Pinpoint the cell where the given text exists, returning its [x, y] midpoint coordinate. 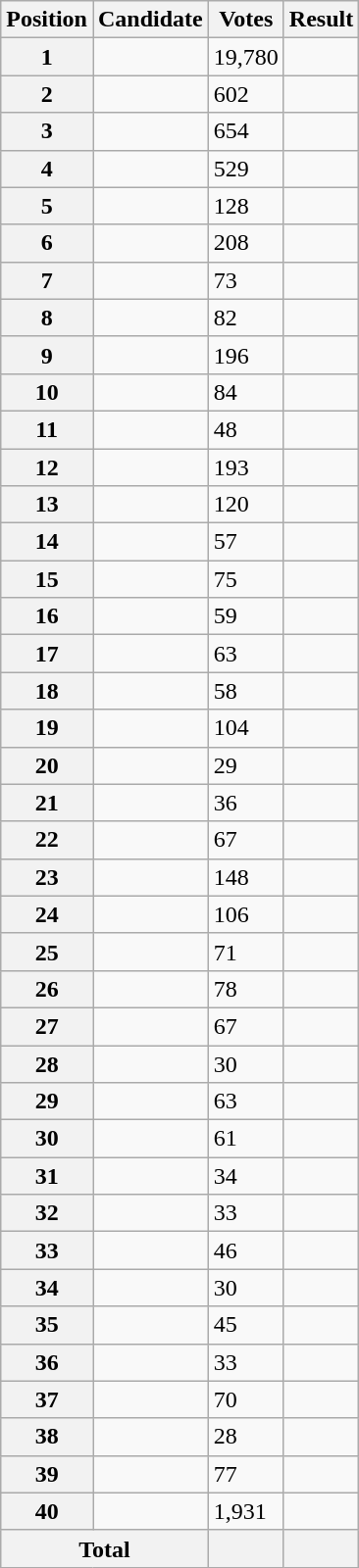
70 [245, 1399]
120 [245, 505]
23 [47, 877]
602 [245, 94]
1,931 [245, 1511]
16 [47, 616]
25 [47, 952]
38 [47, 1437]
18 [47, 691]
37 [47, 1399]
19 [47, 728]
73 [245, 280]
77 [245, 1474]
Candidate [150, 20]
31 [47, 1176]
75 [245, 579]
10 [47, 392]
26 [47, 989]
45 [245, 1325]
9 [47, 355]
4 [47, 169]
48 [245, 429]
5 [47, 206]
654 [245, 131]
Result [321, 20]
208 [245, 243]
27 [47, 1026]
58 [245, 691]
22 [47, 840]
6 [47, 243]
35 [47, 1325]
529 [245, 169]
Total [105, 1548]
24 [47, 914]
7 [47, 280]
61 [245, 1139]
57 [245, 542]
19,780 [245, 57]
13 [47, 505]
196 [245, 355]
20 [47, 765]
21 [47, 803]
59 [245, 616]
84 [245, 392]
78 [245, 989]
15 [47, 579]
128 [245, 206]
40 [47, 1511]
46 [245, 1250]
17 [47, 654]
12 [47, 467]
1 [47, 57]
8 [47, 318]
193 [245, 467]
71 [245, 952]
148 [245, 877]
32 [47, 1213]
106 [245, 914]
Votes [245, 20]
11 [47, 429]
3 [47, 131]
14 [47, 542]
2 [47, 94]
Position [47, 20]
82 [245, 318]
104 [245, 728]
39 [47, 1474]
